Return [X, Y] of the center of cell containing provided text 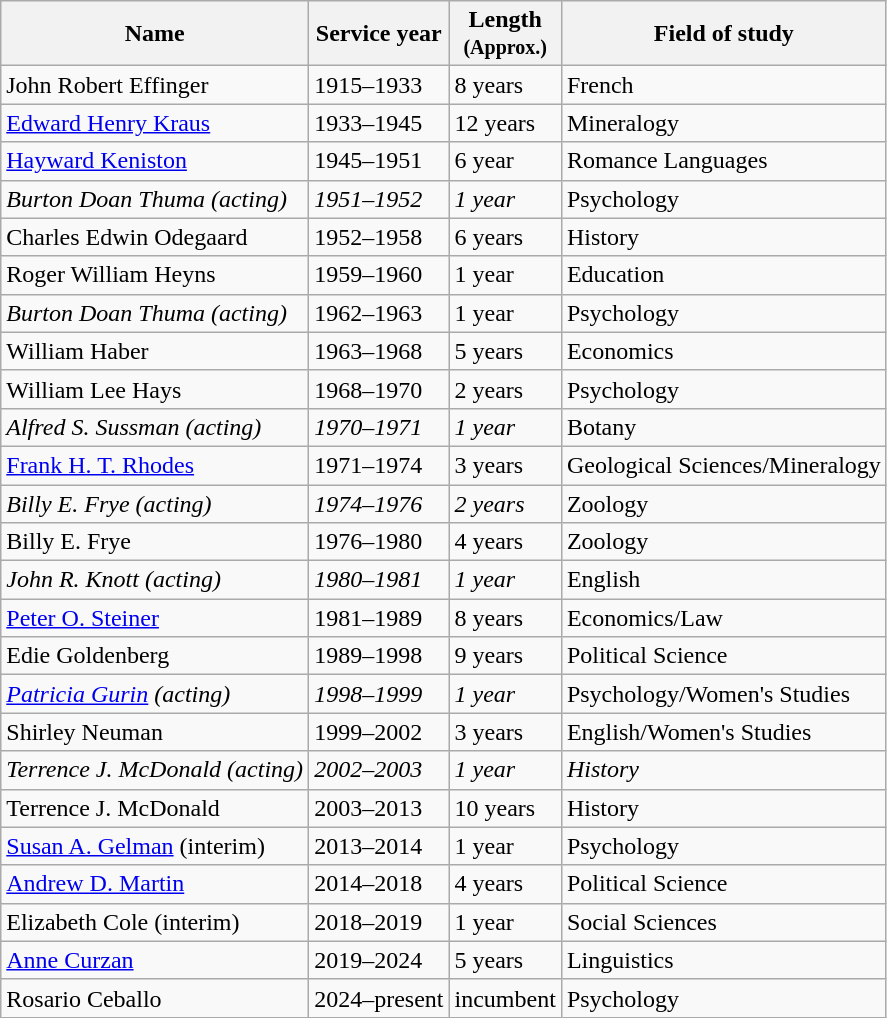
French [724, 85]
incumbent [505, 998]
6 years [505, 237]
Edie Goldenberg [155, 656]
Edward Henry Kraus [155, 123]
1989–1998 [379, 656]
Rosario Ceballo [155, 998]
1976–1980 [379, 542]
1968–1970 [379, 389]
10 years [505, 808]
1915–1933 [379, 85]
1998–1999 [379, 694]
Romance Languages [724, 161]
Terrence J. McDonald (acting) [155, 770]
Psychology/Women's Studies [724, 694]
1963–1968 [379, 351]
Anne Curzan [155, 960]
Billy E. Frye (acting) [155, 503]
Length(Approx.) [505, 34]
Field of study [724, 34]
1999–2002 [379, 732]
Andrew D. Martin [155, 884]
2024–present [379, 998]
Hayward Keniston [155, 161]
Alfred S. Sussman (acting) [155, 427]
Service year [379, 34]
Name [155, 34]
William Lee Hays [155, 389]
English [724, 580]
Billy E. Frye [155, 542]
2018–2019 [379, 922]
Shirley Neuman [155, 732]
Linguistics [724, 960]
2014–2018 [379, 884]
Botany [724, 427]
2002–2003 [379, 770]
1971–1974 [379, 465]
Geological Sciences/Mineralogy [724, 465]
Economics/Law [724, 618]
John Robert Effinger [155, 85]
6 year [505, 161]
9 years [505, 656]
Susan A. Gelman (interim) [155, 846]
1952–1958 [379, 237]
1974–1976 [379, 503]
Patricia Gurin (acting) [155, 694]
1945–1951 [379, 161]
Frank H. T. Rhodes [155, 465]
Social Sciences [724, 922]
1962–1963 [379, 313]
Education [724, 275]
Charles Edwin Odegaard [155, 237]
2013–2014 [379, 846]
1959–1960 [379, 275]
1933–1945 [379, 123]
2019–2024 [379, 960]
1970–1971 [379, 427]
1951–1952 [379, 199]
2003–2013 [379, 808]
Mineralogy [724, 123]
1980–1981 [379, 580]
John R. Knott (acting) [155, 580]
Terrence J. McDonald [155, 808]
1981–1989 [379, 618]
William Haber [155, 351]
Economics [724, 351]
Peter O. Steiner [155, 618]
Elizabeth Cole (interim) [155, 922]
English/Women's Studies [724, 732]
Roger William Heyns [155, 275]
12 years [505, 123]
